Return [x, y] of the center of cell containing provided text 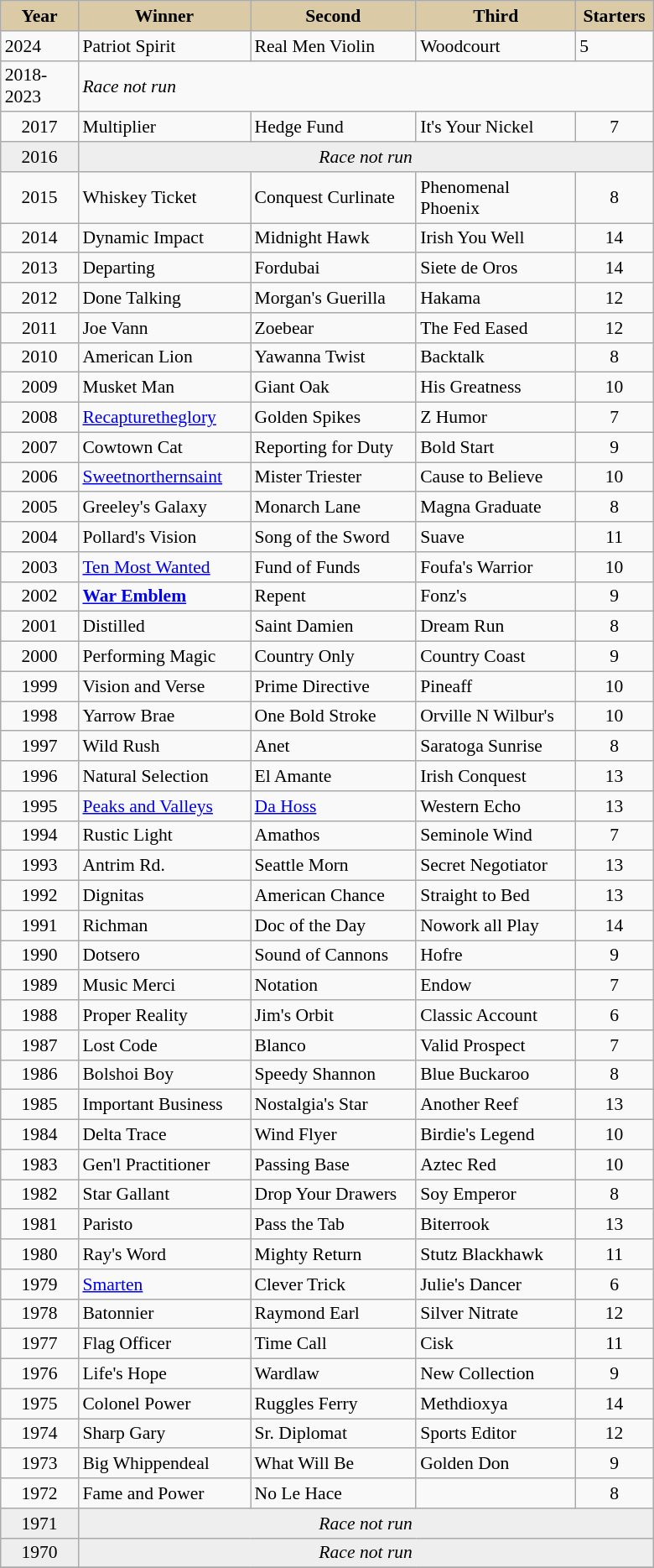
Batonnier [164, 1314]
Cowtown Cat [164, 447]
Distilled [164, 627]
Important Business [164, 1105]
Starters [614, 16]
Zoebear [333, 328]
One Bold Stroke [333, 716]
Raymond Earl [333, 1314]
Antrim Rd. [164, 866]
2018-2023 [40, 86]
2005 [40, 508]
Backtalk [496, 357]
Country Only [333, 657]
Sound of Cannons [333, 956]
Richman [164, 925]
2000 [40, 657]
1973 [40, 1464]
Clever Trick [333, 1284]
Greeley's Galaxy [164, 508]
Hedge Fund [333, 128]
Sports Editor [496, 1434]
Delta Trace [164, 1135]
Musket Man [164, 388]
2016 [40, 157]
1988 [40, 1015]
Country Coast [496, 657]
Orville N Wilbur's [496, 716]
Valid Prospect [496, 1045]
1989 [40, 986]
2014 [40, 238]
Yawanna Twist [333, 357]
Birdie's Legend [496, 1135]
Dignitas [164, 896]
Notation [333, 986]
Cisk [496, 1344]
Third [496, 16]
2024 [40, 46]
Another Reef [496, 1105]
Dotsero [164, 956]
Repent [333, 596]
Endow [496, 986]
Reporting for Duty [333, 447]
Departing [164, 268]
Phenomenal Phoenix [496, 198]
2017 [40, 128]
Stutz Blackhawk [496, 1254]
Multiplier [164, 128]
His Greatness [496, 388]
Dynamic Impact [164, 238]
1993 [40, 866]
Smarten [164, 1284]
Hofre [496, 956]
Conquest Curlinate [333, 198]
Straight to Bed [496, 896]
1986 [40, 1075]
1977 [40, 1344]
Western Echo [496, 806]
Proper Reality [164, 1015]
Seattle Morn [333, 866]
Flag Officer [164, 1344]
Lost Code [164, 1045]
Nowork all Play [496, 925]
1990 [40, 956]
The Fed Eased [496, 328]
Z Humor [496, 418]
Year [40, 16]
Performing Magic [164, 657]
Ten Most Wanted [164, 567]
Siete de Oros [496, 268]
Midnight Hawk [333, 238]
Golden Don [496, 1464]
5 [614, 46]
Soy Emperor [496, 1195]
1982 [40, 1195]
Wardlaw [333, 1374]
Pollard's Vision [164, 537]
Whiskey Ticket [164, 198]
Yarrow Brae [164, 716]
Winner [164, 16]
Silver Nitrate [496, 1314]
It's Your Nickel [496, 128]
Music Merci [164, 986]
Amathos [333, 836]
1984 [40, 1135]
1971 [40, 1524]
1979 [40, 1284]
Classic Account [496, 1015]
Suave [496, 537]
Nostalgia's Star [333, 1105]
Time Call [333, 1344]
Song of the Sword [333, 537]
Real Men Violin [333, 46]
2001 [40, 627]
Big Whippendeal [164, 1464]
Da Hoss [333, 806]
Magna Graduate [496, 508]
Methdioxya [496, 1404]
1998 [40, 716]
Ray's Word [164, 1254]
Dream Run [496, 627]
1995 [40, 806]
What Will Be [333, 1464]
Paristo [164, 1225]
Gen'l Practitioner [164, 1164]
1991 [40, 925]
Joe Vann [164, 328]
American Chance [333, 896]
Drop Your Drawers [333, 1195]
2009 [40, 388]
Passing Base [333, 1164]
2003 [40, 567]
1985 [40, 1105]
Mister Triester [333, 477]
Sharp Gary [164, 1434]
Sweetnorthernsaint [164, 477]
1987 [40, 1045]
1994 [40, 836]
2004 [40, 537]
Patriot Spirit [164, 46]
Sr. Diplomat [333, 1434]
2010 [40, 357]
Fame and Power [164, 1493]
Seminole Wind [496, 836]
Fordubai [333, 268]
1999 [40, 686]
War Emblem [164, 596]
Secret Negotiator [496, 866]
Life's Hope [164, 1374]
Bold Start [496, 447]
Mighty Return [333, 1254]
Star Gallant [164, 1195]
Cause to Believe [496, 477]
1970 [40, 1553]
Irish Conquest [496, 776]
Blue Buckaroo [496, 1075]
1974 [40, 1434]
2007 [40, 447]
Giant Oak [333, 388]
Saint Damien [333, 627]
2011 [40, 328]
Pass the Tab [333, 1225]
Second [333, 16]
Anet [333, 747]
1976 [40, 1374]
1997 [40, 747]
1975 [40, 1404]
2013 [40, 268]
2012 [40, 298]
Colonel Power [164, 1404]
Done Talking [164, 298]
Pineaff [496, 686]
Fonz's [496, 596]
Recapturetheglory [164, 418]
2006 [40, 477]
Prime Directive [333, 686]
1978 [40, 1314]
Doc of the Day [333, 925]
1992 [40, 896]
Jim's Orbit [333, 1015]
Ruggles Ferry [333, 1404]
Hakama [496, 298]
Bolshoi Boy [164, 1075]
American Lion [164, 357]
2015 [40, 198]
1980 [40, 1254]
Rustic Light [164, 836]
Wind Flyer [333, 1135]
Biterrook [496, 1225]
Fund of Funds [333, 567]
New Collection [496, 1374]
Speedy Shannon [333, 1075]
No Le Hace [333, 1493]
1996 [40, 776]
2008 [40, 418]
1981 [40, 1225]
Irish You Well [496, 238]
Wild Rush [164, 747]
1972 [40, 1493]
2002 [40, 596]
Foufa's Warrior [496, 567]
Golden Spikes [333, 418]
El Amante [333, 776]
Blanco [333, 1045]
Julie's Dancer [496, 1284]
Woodcourt [496, 46]
Natural Selection [164, 776]
Saratoga Sunrise [496, 747]
Vision and Verse [164, 686]
Aztec Red [496, 1164]
Monarch Lane [333, 508]
Peaks and Valleys [164, 806]
Morgan's Guerilla [333, 298]
1983 [40, 1164]
